Output the [x, y] coordinate of the center of the cell containing the given text.  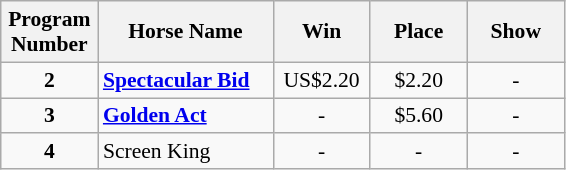
US$2.20 [322, 80]
2 [50, 80]
3 [50, 116]
Show [516, 32]
4 [50, 152]
Program Number [50, 32]
Spectacular Bid [186, 80]
$5.60 [418, 116]
$2.20 [418, 80]
Place [418, 32]
Golden Act [186, 116]
Win [322, 32]
Horse Name [186, 32]
Screen King [186, 152]
